Pinpoint the cell where the given text exists, returning its (x, y) midpoint coordinate. 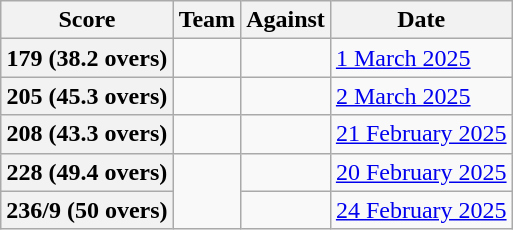
Against (286, 20)
1 March 2025 (421, 58)
20 February 2025 (421, 172)
236/9 (50 overs) (87, 210)
Score (87, 20)
Team (207, 20)
21 February 2025 (421, 134)
Date (421, 20)
228 (49.4 overs) (87, 172)
179 (38.2 overs) (87, 58)
208 (43.3 overs) (87, 134)
205 (45.3 overs) (87, 96)
2 March 2025 (421, 96)
24 February 2025 (421, 210)
